Provide the [x, y] coordinate of the cell's center where the given text is located.  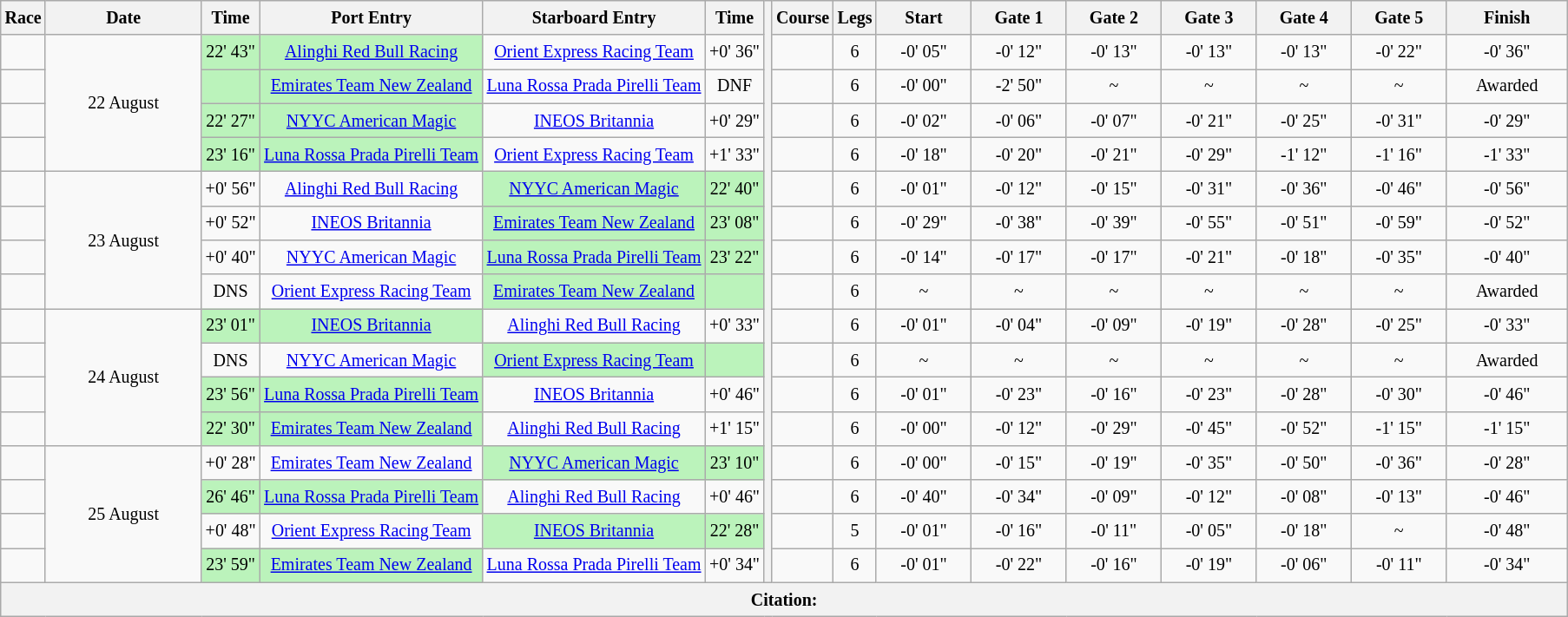
+0' 33" [735, 326]
26' 46" [231, 496]
-0' 45" [1209, 429]
+0' 28" [231, 463]
+0' 34" [735, 566]
Course [802, 17]
+1' 33" [735, 154]
23 August [123, 240]
Port Entry [371, 17]
-0' 04" [1019, 326]
-0' 39" [1113, 224]
Gate 2 [1113, 17]
Citation: [785, 601]
-0' 56" [1507, 189]
-0' 02" [924, 120]
24 August [123, 377]
Date [123, 17]
DNF [735, 87]
-0' 20" [1019, 154]
-0' 33" [1507, 326]
-0' 38" [1019, 224]
-0' 08" [1304, 496]
-0' 55" [1209, 224]
+0' 40" [231, 257]
Legs [854, 17]
-0' 07" [1113, 120]
+0' 48" [231, 531]
-0' 30" [1400, 394]
+0' 29" [735, 120]
-0' 50" [1304, 463]
Gate 3 [1209, 17]
-0' 14" [924, 257]
+0' 36" [735, 52]
Finish [1507, 17]
25 August [123, 515]
+0' 56" [231, 189]
Starboard Entry [594, 17]
+1' 15" [735, 429]
-1' 12" [1304, 154]
23' 10" [735, 463]
-0' 48" [1507, 531]
23' 01" [231, 326]
Race [23, 17]
22' 40" [735, 189]
-0' 59" [1400, 224]
22' 27" [231, 120]
-0' 51" [1304, 224]
-2' 50" [1019, 87]
Gate 4 [1304, 17]
5 [854, 531]
22' 30" [231, 429]
-1' 33" [1507, 154]
Gate 1 [1019, 17]
+0' 52" [231, 224]
23' 59" [231, 566]
-1' 16" [1400, 154]
Start [924, 17]
22' 43" [231, 52]
23' 08" [735, 224]
23' 16" [231, 154]
23' 56" [231, 394]
22 August [123, 104]
23' 22" [735, 257]
22' 28" [735, 531]
Gate 5 [1400, 17]
